From the cell containing the given text, extract its center point as (X, Y) coordinate. 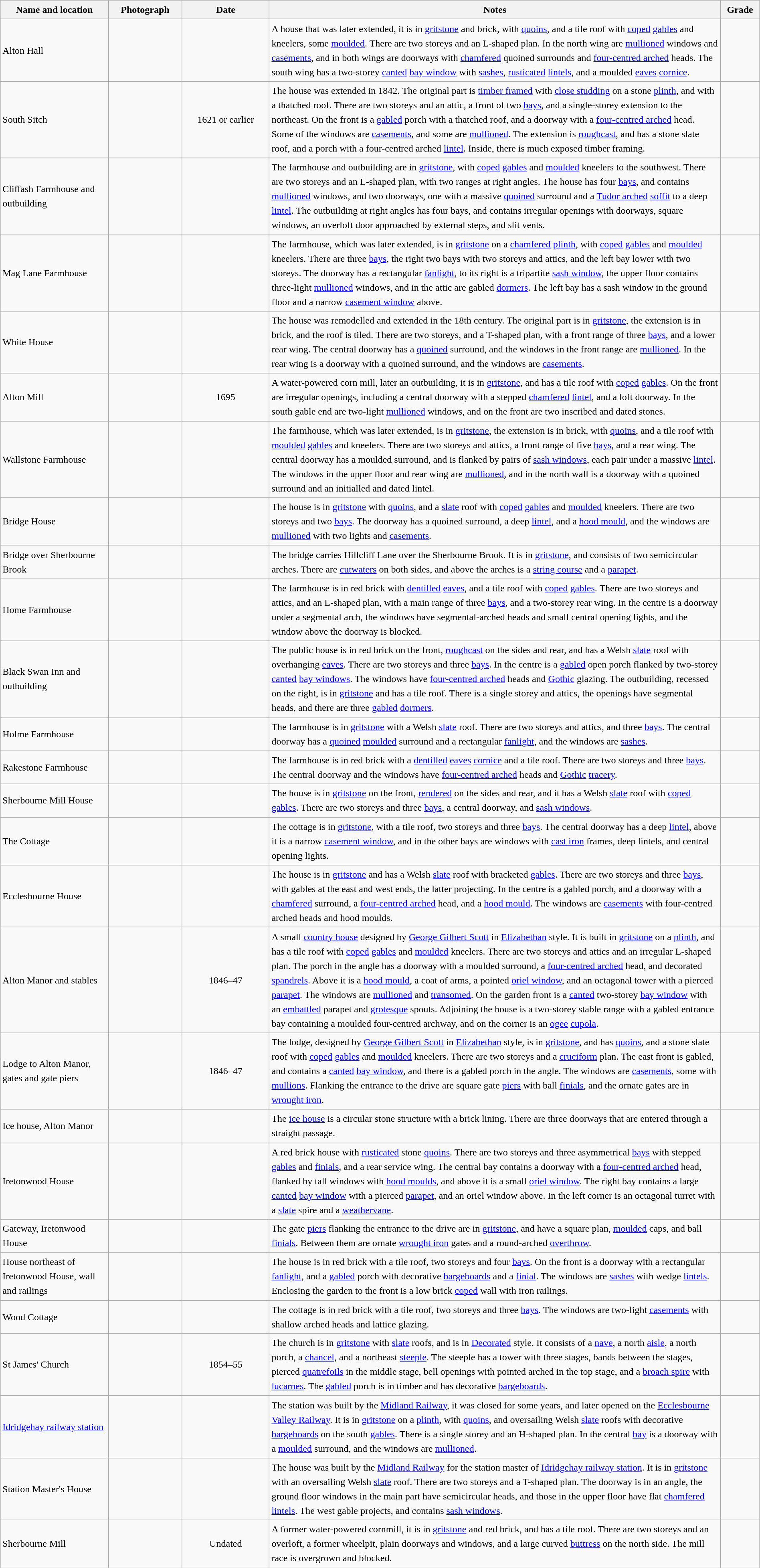
Home Farmhouse (55, 609)
Sherbourne Mill (55, 1544)
Sherbourne Mill House (55, 801)
Notes (495, 10)
Date (226, 10)
Iretonwood House (55, 1181)
Cliffash Farmhouse and outbuilding (55, 196)
Wood Cottage (55, 1317)
Rakestone Farmhouse (55, 767)
House northeast of Iretonwood House, wall and railings (55, 1277)
Alton Manor and stables (55, 980)
Wallstone Farmhouse (55, 459)
1854–55 (226, 1365)
1695 (226, 397)
Station Master's House (55, 1489)
Lodge to Alton Manor, gates and gate piers (55, 1071)
The Cottage (55, 841)
White House (55, 342)
Undated (226, 1544)
Alton Mill (55, 397)
Bridge over Sherbourne Brook (55, 562)
Idridgehay railway station (55, 1426)
St James' Church (55, 1365)
The ice house is a circular stone structure with a brick lining. There are three doorways that are entered through a straight passage. (495, 1126)
Grade (740, 10)
Ecclesbourne House (55, 896)
Holme Farmhouse (55, 734)
Bridge House (55, 521)
Alton Hall (55, 51)
Mag Lane Farmhouse (55, 273)
Ice house, Alton Manor (55, 1126)
Black Swan Inn and outbuilding (55, 679)
Name and location (55, 10)
1621 or earlier (226, 119)
Gateway, Iretonwood House (55, 1236)
South Sitch (55, 119)
Photograph (145, 10)
